Return (x, y) of the center of cell containing provided text 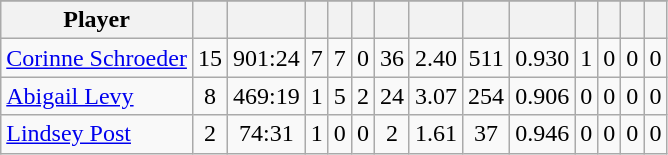
511 (486, 58)
37 (486, 134)
2.40 (436, 58)
24 (392, 96)
3.07 (436, 96)
8 (210, 96)
5 (340, 96)
Abigail Levy (97, 96)
0.946 (542, 134)
Player (97, 20)
901:24 (266, 58)
0.906 (542, 96)
Corinne Schroeder (97, 58)
0.930 (542, 58)
74:31 (266, 134)
469:19 (266, 96)
15 (210, 58)
Lindsey Post (97, 134)
1.61 (436, 134)
254 (486, 96)
36 (392, 58)
